Find where the given text appears and provide that cell's center as [X, Y] coordinate. 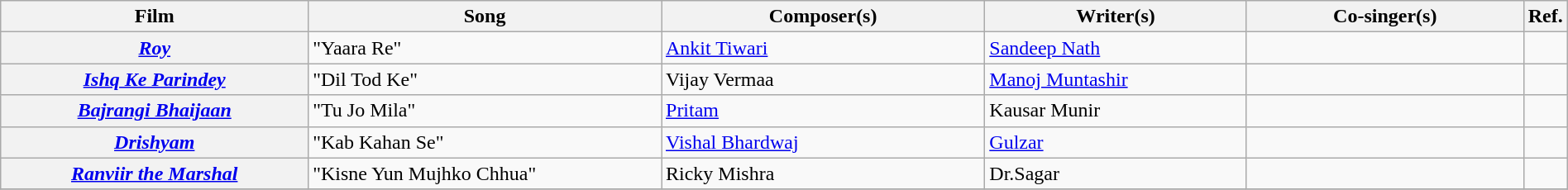
Roy [155, 48]
"Kab Kahan Se" [485, 142]
Ankit Tiwari [824, 48]
Song [485, 17]
Ishq Ke Parindey [155, 79]
Vijay Vermaa [824, 79]
Kausar Munir [1116, 111]
Composer(s) [824, 17]
Vishal Bhardwaj [824, 142]
Sandeep Nath [1116, 48]
Ranviir the Marshal [155, 173]
"Dil Tod Ke" [485, 79]
Co-singer(s) [1384, 17]
"Tu Jo Mila" [485, 111]
Bajrangi Bhaijaan [155, 111]
Ref. [1545, 17]
Writer(s) [1116, 17]
Manoj Muntashir [1116, 79]
Gulzar [1116, 142]
Dr.Sagar [1116, 173]
Ricky Mishra [824, 173]
Film [155, 17]
"Yaara Re" [485, 48]
"Kisne Yun Mujhko Chhua" [485, 173]
Pritam [824, 111]
Drishyam [155, 142]
